From the cell containing the given text, extract its center point as (X, Y) coordinate. 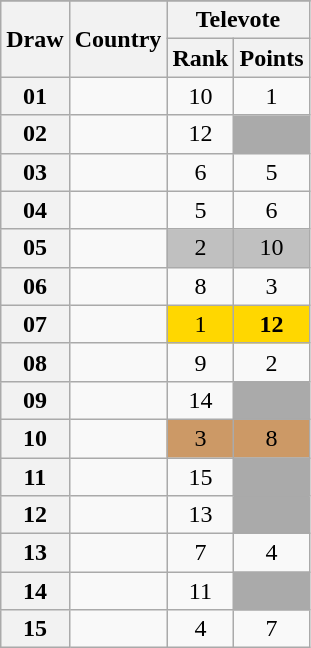
03 (35, 172)
Televote (238, 20)
04 (35, 210)
9 (200, 362)
Points (272, 58)
09 (35, 400)
06 (35, 286)
Rank (200, 58)
02 (35, 134)
Draw (35, 39)
08 (35, 362)
05 (35, 248)
07 (35, 324)
Country (118, 39)
01 (35, 96)
